Provide the (X, Y) coordinate of the cell's center where the given text is located.  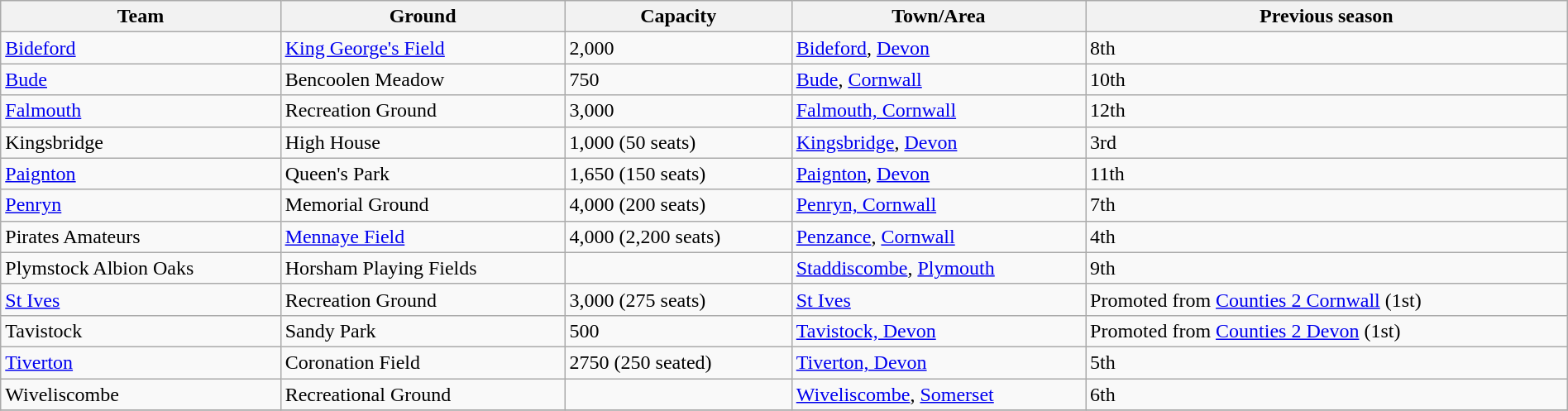
Falmouth, Cornwall (938, 111)
Penryn (141, 205)
Promoted from Counties 2 Cornwall (1st) (1327, 299)
Bencoolen Meadow (423, 79)
Paignton (141, 174)
Kingsbridge, Devon (938, 142)
Coronation Field (423, 362)
Bideford (141, 48)
Previous season (1327, 17)
Tiverton (141, 362)
Town/Area (938, 17)
1,000 (50 seats) (678, 142)
Team (141, 17)
2750 (250 seated) (678, 362)
King George's Field (423, 48)
Bideford, Devon (938, 48)
Mennaye Field (423, 237)
11th (1327, 174)
Kingsbridge (141, 142)
4,000 (2,200 seats) (678, 237)
9th (1327, 268)
6th (1327, 394)
Penryn, Cornwall (938, 205)
Ground (423, 17)
4,000 (200 seats) (678, 205)
10th (1327, 79)
4th (1327, 237)
12th (1327, 111)
Falmouth (141, 111)
Paignton, Devon (938, 174)
Tiverton, Devon (938, 362)
8th (1327, 48)
Penzance, Cornwall (938, 237)
500 (678, 331)
Tavistock (141, 331)
Queen's Park (423, 174)
3,000 (275 seats) (678, 299)
Promoted from Counties 2 Devon (1st) (1327, 331)
Tavistock, Devon (938, 331)
Staddiscombe, Plymouth (938, 268)
1,650 (150 seats) (678, 174)
7th (1327, 205)
Horsham Playing Fields (423, 268)
750 (678, 79)
3,000 (678, 111)
Capacity (678, 17)
Recreational Ground (423, 394)
Wiveliscombe, Somerset (938, 394)
High House (423, 142)
Bude (141, 79)
5th (1327, 362)
Wiveliscombe (141, 394)
Bude, Cornwall (938, 79)
Memorial Ground (423, 205)
Pirates Amateurs (141, 237)
3rd (1327, 142)
2,000 (678, 48)
Plymstock Albion Oaks (141, 268)
Sandy Park (423, 331)
